Find where the given text appears and provide that cell's center as [X, Y] coordinate. 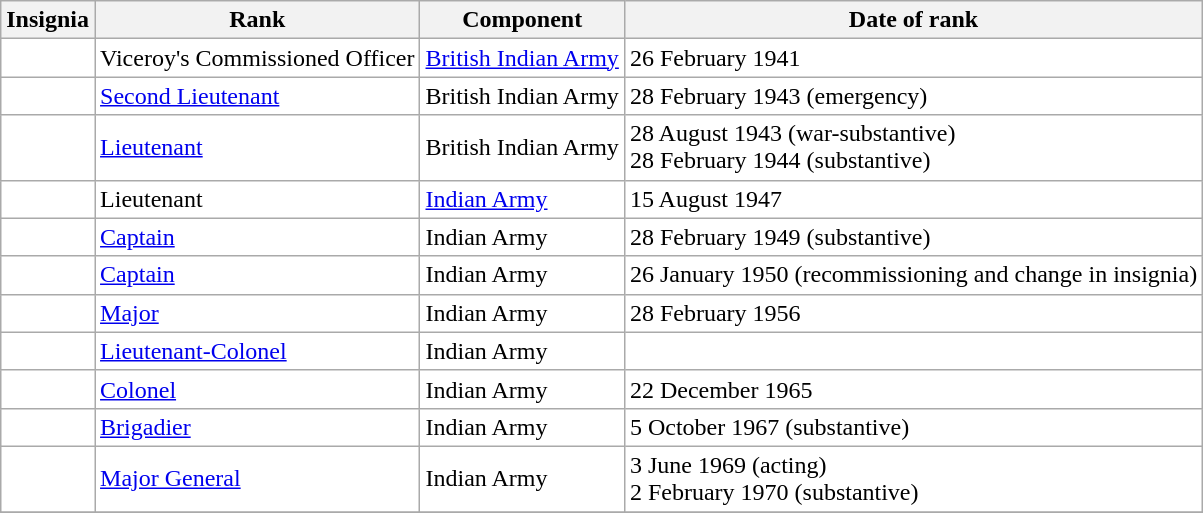
15 August 1947 [913, 199]
28 February 1949 (substantive) [913, 237]
Lieutenant-Colonel [258, 351]
Major General [258, 478]
28 February 1943 (emergency) [913, 96]
26 February 1941 [913, 58]
Colonel [258, 389]
Brigadier [258, 427]
22 December 1965 [913, 389]
Second Lieutenant [258, 96]
Component [522, 20]
Viceroy's Commissioned Officer [258, 58]
5 October 1967 (substantive) [913, 427]
28 August 1943 (war-substantive)28 February 1944 (substantive) [913, 148]
28 February 1956 [913, 313]
Insignia [48, 20]
Major [258, 313]
Rank [258, 20]
3 June 1969 (acting)2 February 1970 (substantive) [913, 478]
Date of rank [913, 20]
26 January 1950 (recommissioning and change in insignia) [913, 275]
